Return the (x, y) coordinate for the center point of the cell that contains the specified text.  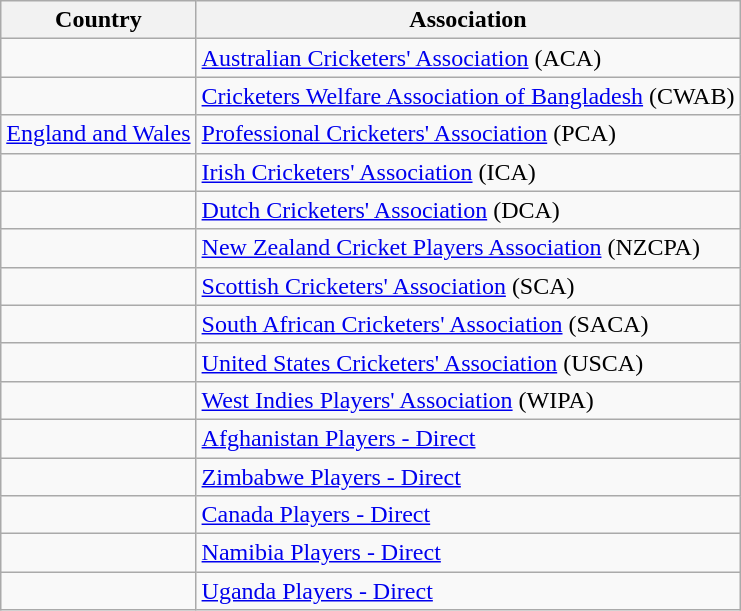
Scottish Cricketers' Association (SCA) (468, 286)
Australian Cricketers' Association (ACA) (468, 58)
Association (468, 20)
Zimbabwe Players - Direct (468, 477)
Professional Cricketers' Association (PCA) (468, 134)
England and Wales (98, 134)
Cricketers Welfare Association of Bangladesh (CWAB) (468, 96)
New Zealand Cricket Players Association (NZCPA) (468, 248)
United States Cricketers' Association (USCA) (468, 362)
Afghanistan Players - Direct (468, 438)
Namibia Players - Direct (468, 553)
Dutch Cricketers' Association (DCA) (468, 210)
South African Cricketers' Association (SACA) (468, 324)
West Indies Players' Association (WIPA) (468, 400)
Canada Players - Direct (468, 515)
Irish Cricketers' Association (ICA) (468, 172)
Uganda Players - Direct (468, 591)
Country (98, 20)
